Return the [X, Y] coordinate for the center point of the cell that contains the specified text.  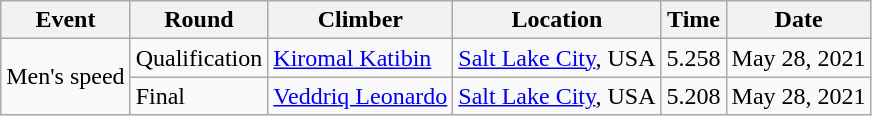
Men's speed [66, 77]
Round [199, 20]
Date [798, 20]
5.208 [694, 96]
Location [557, 20]
Kiromal Katibin [360, 58]
Climber [360, 20]
Time [694, 20]
5.258 [694, 58]
Veddriq Leonardo [360, 96]
Event [66, 20]
Final [199, 96]
Qualification [199, 58]
